For the text-containing cell, return its midpoint in (X, Y) coordinate format. 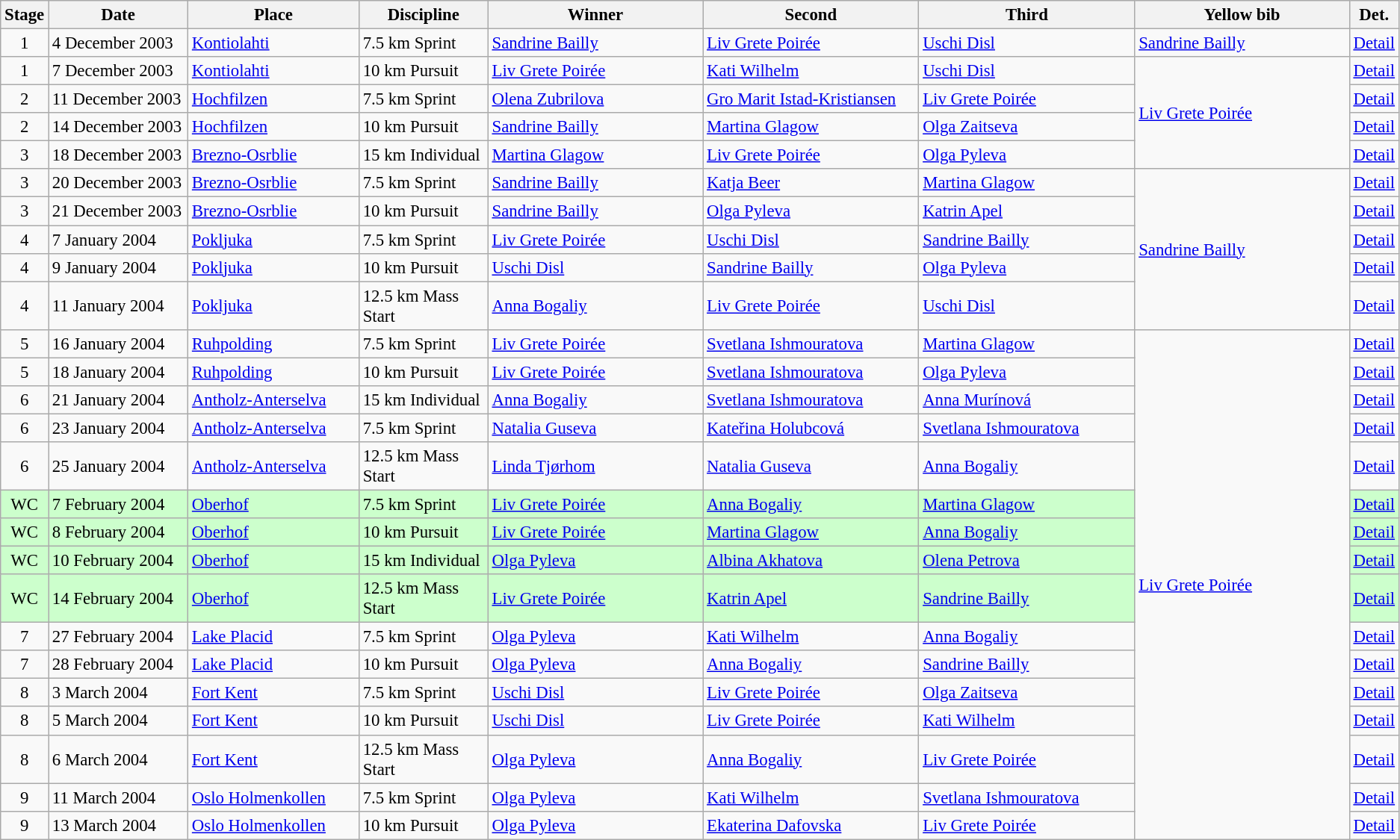
Albina Akhatova (811, 561)
21 January 2004 (118, 400)
Gro Marit Istad-Kristiansen (811, 99)
27 February 2004 (118, 637)
5 March 2004 (118, 721)
9 January 2004 (118, 267)
18 January 2004 (118, 372)
23 January 2004 (118, 428)
13 March 2004 (118, 825)
16 January 2004 (118, 343)
14 February 2004 (118, 599)
25 January 2004 (118, 466)
Olena Petrova (1026, 561)
Kateřina Holubcová (811, 428)
4 December 2003 (118, 43)
Ekaterina Dafovska (811, 825)
Winner (595, 15)
3 March 2004 (118, 693)
Katja Beer (811, 183)
6 March 2004 (118, 759)
11 March 2004 (118, 797)
7 December 2003 (118, 71)
Olena Zubrilova (595, 99)
Third (1026, 15)
Yellow bib (1242, 15)
11 January 2004 (118, 306)
8 February 2004 (118, 532)
Second (811, 15)
Anna Murínová (1026, 400)
Det. (1374, 15)
28 February 2004 (118, 665)
11 December 2003 (118, 99)
20 December 2003 (118, 183)
Stage (25, 15)
Discipline (423, 15)
21 December 2003 (118, 211)
Place (273, 15)
10 February 2004 (118, 561)
7 January 2004 (118, 240)
18 December 2003 (118, 155)
Date (118, 15)
Linda Tjørhom (595, 466)
7 February 2004 (118, 504)
14 December 2003 (118, 127)
